Identify which cell holds the provided text, then report its (x, y) central coordinate. 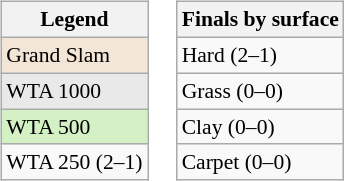
Grass (0–0) (260, 91)
WTA 500 (74, 127)
WTA 1000 (74, 91)
Grand Slam (74, 55)
Finals by surface (260, 20)
WTA 250 (2–1) (74, 162)
Hard (2–1) (260, 55)
Legend (74, 20)
Carpet (0–0) (260, 162)
Clay (0–0) (260, 127)
